Return the (x, y) coordinate for the center point of the cell that contains the specified text.  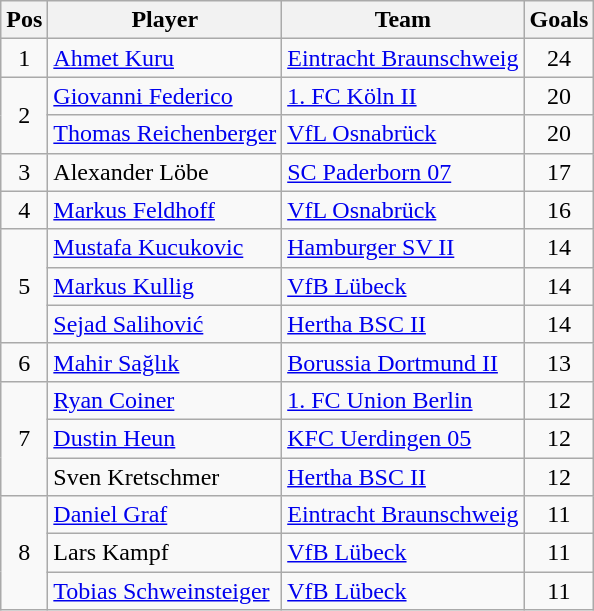
6 (24, 362)
SC Paderborn 07 (403, 172)
Lars Kampf (165, 553)
2 (24, 115)
1. FC Union Berlin (403, 400)
13 (559, 362)
Alexander Löbe (165, 172)
24 (559, 58)
Tobias Schweinsteiger (165, 591)
KFC Uerdingen 05 (403, 438)
Mahir Sağlık (165, 362)
Goals (559, 20)
8 (24, 553)
Sven Kretschmer (165, 477)
Borussia Dortmund II (403, 362)
7 (24, 438)
Markus Kullig (165, 286)
Dustin Heun (165, 438)
Player (165, 20)
16 (559, 210)
4 (24, 210)
5 (24, 286)
Sejad Salihović (165, 324)
Hamburger SV II (403, 248)
1. FC Köln II (403, 96)
Markus Feldhoff (165, 210)
3 (24, 172)
Giovanni Federico (165, 96)
Daniel Graf (165, 515)
1 (24, 58)
Team (403, 20)
Thomas Reichenberger (165, 134)
Mustafa Kucukovic (165, 248)
17 (559, 172)
Ryan Coiner (165, 400)
Ahmet Kuru (165, 58)
Pos (24, 20)
